Provide the (X, Y) coordinate of the cell's center where the given text is located.  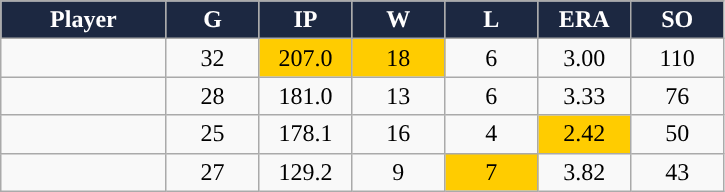
207.0 (306, 58)
7 (492, 172)
43 (678, 172)
4 (492, 134)
181.0 (306, 96)
IP (306, 20)
3.82 (584, 172)
13 (398, 96)
32 (212, 58)
SO (678, 20)
18 (398, 58)
110 (678, 58)
50 (678, 134)
3.33 (584, 96)
Player (84, 20)
ERA (584, 20)
76 (678, 96)
3.00 (584, 58)
L (492, 20)
2.42 (584, 134)
9 (398, 172)
178.1 (306, 134)
G (212, 20)
28 (212, 96)
129.2 (306, 172)
16 (398, 134)
W (398, 20)
27 (212, 172)
25 (212, 134)
